Capture the cell that displays the provided text and extract its [X, Y] central coordinate. 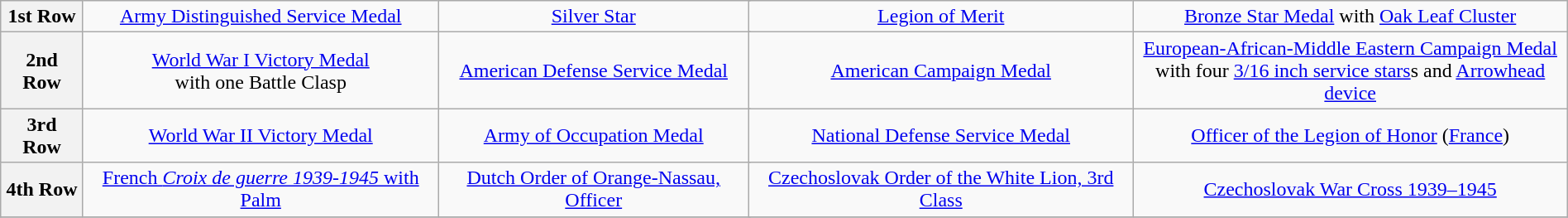
Czechoslovak War Cross 1939–1945 [1350, 189]
French Croix de guerre 1939-1945 with Palm [261, 189]
4th Row [42, 189]
European-African-Middle Eastern Campaign Medal with four 3/16 inch service starss and Arrowhead device [1350, 70]
Czechoslovak Order of the White Lion, 3rd Class [941, 189]
American Campaign Medal [941, 70]
3rd Row [42, 136]
Silver Star [594, 17]
World War I Victory Medal with one Battle Clasp [261, 70]
Army of Occupation Medal [594, 136]
World War II Victory Medal [261, 136]
1st Row [42, 17]
National Defense Service Medal [941, 136]
2nd Row [42, 70]
Bronze Star Medal with Oak Leaf Cluster [1350, 17]
American Defense Service Medal [594, 70]
Dutch Order of Orange-Nassau, Officer [594, 189]
Army Distinguished Service Medal [261, 17]
Legion of Merit [941, 17]
Officer of the Legion of Honor (France) [1350, 136]
